Extract the [x, y] coordinate from the center of the cell holding the provided text.  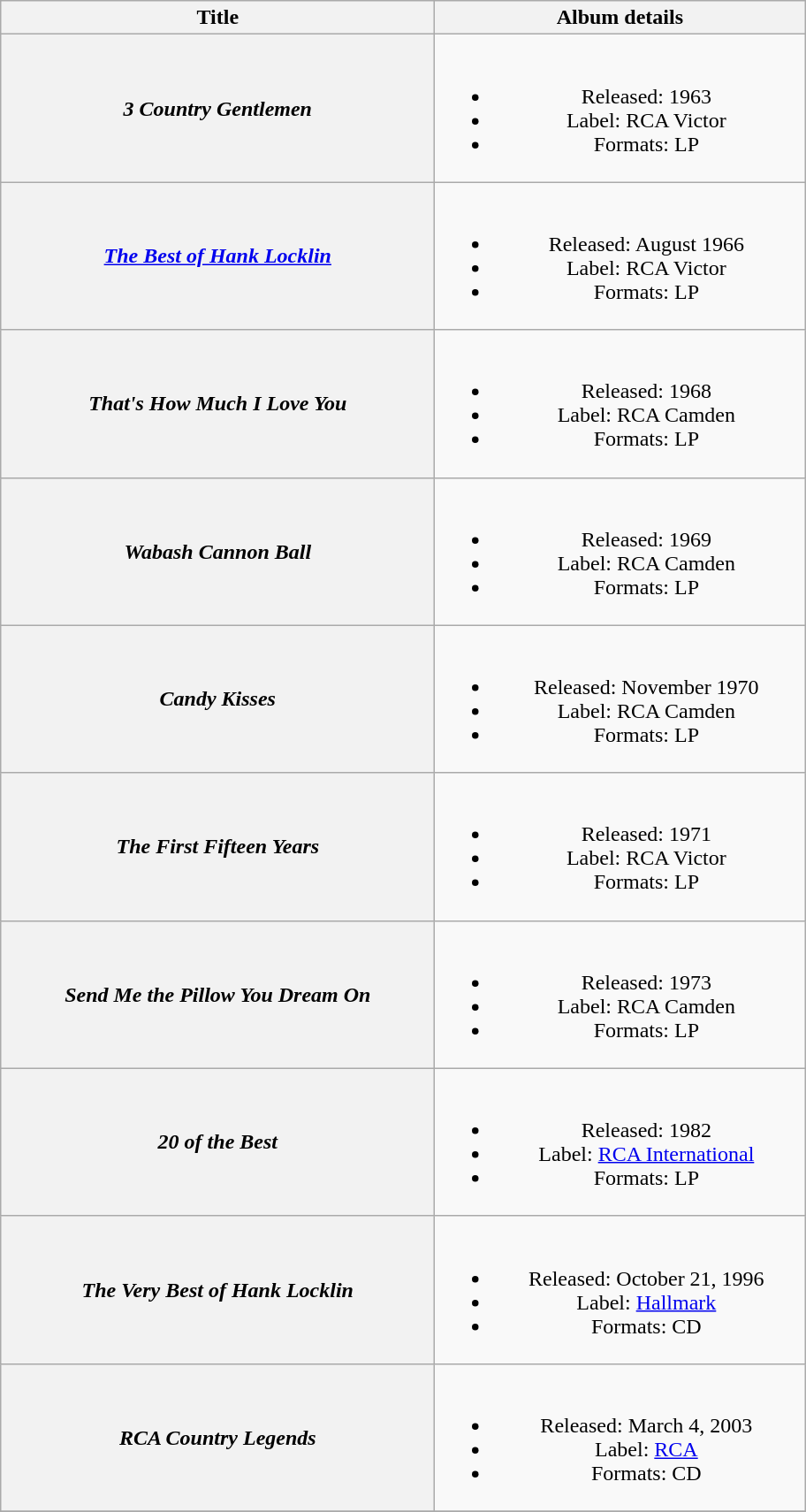
Title [217, 18]
Released: October 21, 1996Label: HallmarkFormats: CD [620, 1289]
Released: 1968Label: RCA CamdenFormats: LP [620, 403]
Released: 1971Label: RCA VictorFormats: LP [620, 847]
Candy Kisses [217, 699]
Send Me the Pillow You Dream On [217, 994]
Released: November 1970Label: RCA CamdenFormats: LP [620, 699]
Released: March 4, 2003Label: RCAFormats: CD [620, 1438]
Released: August 1966Label: RCA VictorFormats: LP [620, 256]
Released: 1973Label: RCA CamdenFormats: LP [620, 994]
3 Country Gentlemen [217, 108]
RCA Country Legends [217, 1438]
Released: 1969Label: RCA CamdenFormats: LP [620, 552]
That's How Much I Love You [217, 403]
The Very Best of Hank Locklin [217, 1289]
The First Fifteen Years [217, 847]
Album details [620, 18]
Released: 1982Label: RCA InternationalFormats: LP [620, 1142]
Wabash Cannon Ball [217, 552]
20 of the Best [217, 1142]
Released: 1963Label: RCA VictorFormats: LP [620, 108]
The Best of Hank Locklin [217, 256]
